Identify which cell holds the provided text, then report its (X, Y) central coordinate. 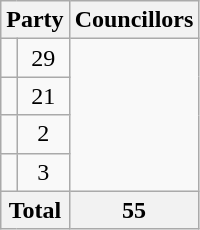
2 (43, 134)
21 (43, 96)
3 (43, 172)
55 (134, 210)
29 (43, 58)
Total (35, 210)
Party (35, 20)
Councillors (134, 20)
